Determine the [x, y] coordinate at the center of the cell enclosing the given text.  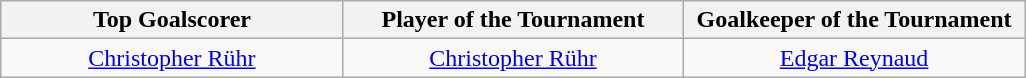
Player of the Tournament [512, 20]
Goalkeeper of the Tournament [854, 20]
Edgar Reynaud [854, 58]
Top Goalscorer [172, 20]
